Output the (X, Y) coordinate of the center of the cell containing the given text.  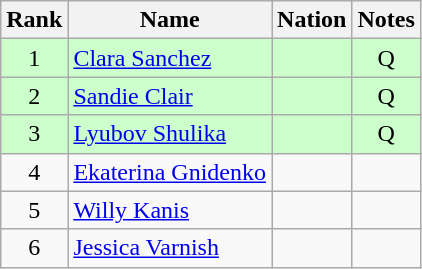
Nation (312, 20)
Sandie Clair (170, 96)
Rank (34, 20)
Clara Sanchez (170, 58)
1 (34, 58)
Name (170, 20)
Lyubov Shulika (170, 134)
Ekaterina Gnidenko (170, 172)
Jessica Varnish (170, 248)
3 (34, 134)
4 (34, 172)
5 (34, 210)
Willy Kanis (170, 210)
Notes (386, 20)
2 (34, 96)
6 (34, 248)
